Capture the cell that displays the provided text and extract its (X, Y) central coordinate. 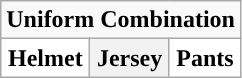
Uniform Combination (121, 20)
Helmet (46, 58)
Pants (204, 58)
Jersey (130, 58)
